Output the [x, y] coordinate of the center of the cell containing the given text.  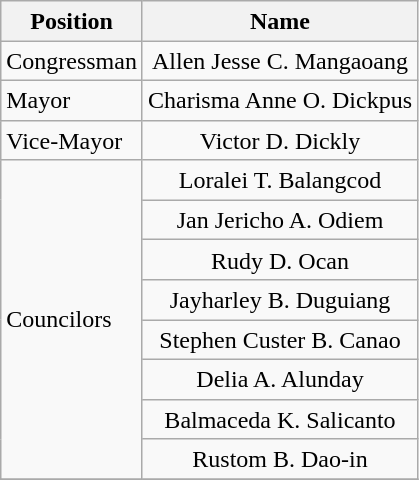
Rudy D. Ocan [280, 260]
Name [280, 21]
Vice-Mayor [72, 140]
Delia A. Alunday [280, 379]
Allen Jesse C. Mangaoang [280, 61]
Charisma Anne O. Dickpus [280, 100]
Jayharley B. Duguiang [280, 300]
Mayor [72, 100]
Position [72, 21]
Balmaceda K. Salicanto [280, 419]
Congressman [72, 61]
Rustom B. Dao-in [280, 459]
Jan Jericho A. Odiem [280, 220]
Stephen Custer B. Canao [280, 340]
Councilors [72, 320]
Loralei T. Balangcod [280, 180]
Victor D. Dickly [280, 140]
